Search for the cell housing the specified text and yield its [x, y] center coordinate. 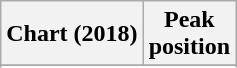
Peak position [189, 34]
Chart (2018) [72, 34]
